From the cell containing the given text, extract its center point as (X, Y) coordinate. 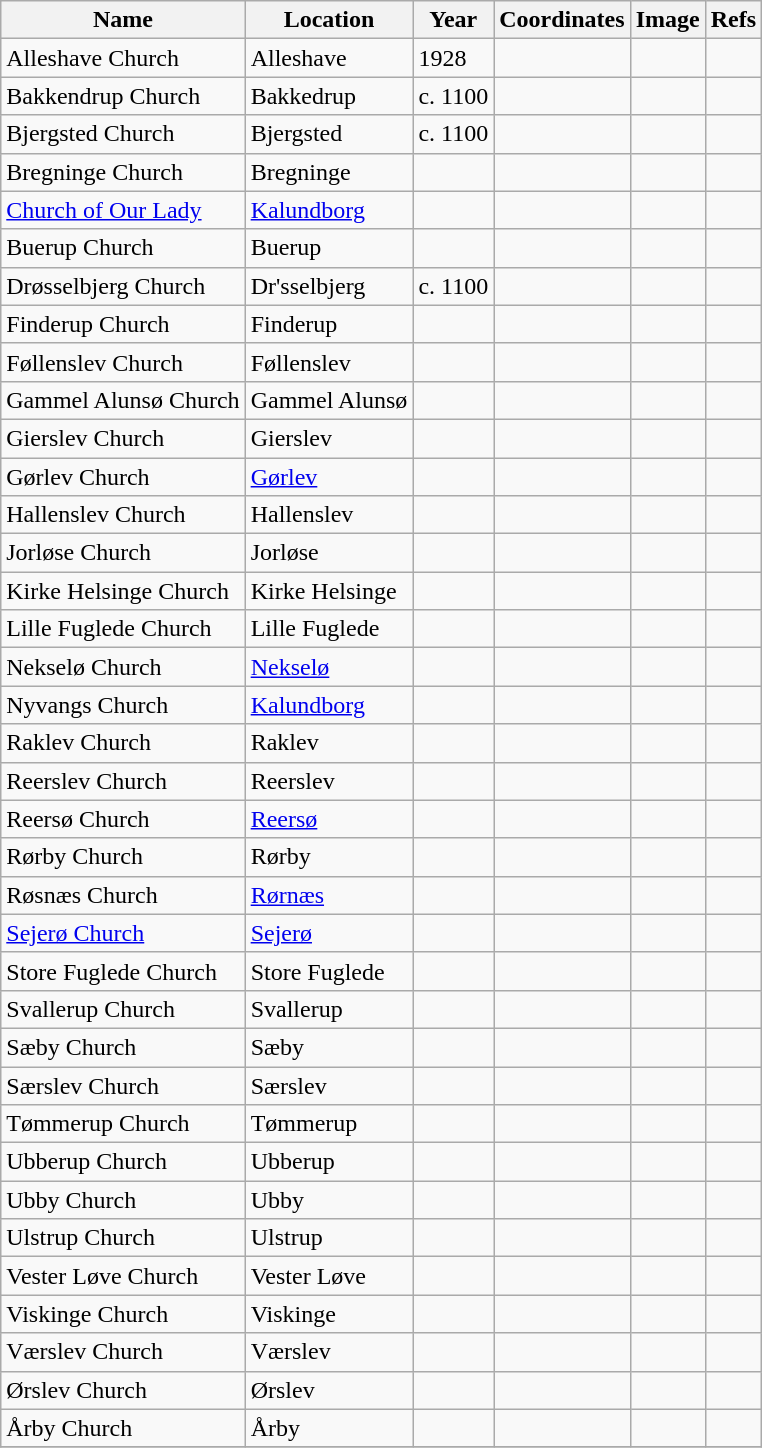
Gammel Alunsø Church (123, 400)
Drøsselbjerg Church (123, 286)
Viskinge Church (123, 1314)
Finderup Church (123, 324)
Føllenslev Church (123, 362)
Tømmerup Church (123, 1124)
Ørslev Church (123, 1390)
Refs (733, 20)
Location (329, 20)
Reersø Church (123, 819)
Store Fuglede Church (123, 971)
Bjergsted (329, 134)
Årby (329, 1428)
Svallerup (329, 1009)
Image (668, 20)
Svallerup Church (123, 1009)
Finderup (329, 324)
Vester Løve (329, 1276)
Årby Church (123, 1428)
Hallenslev (329, 515)
Sæby (329, 1047)
Særslev (329, 1085)
1928 (454, 58)
Værslev Church (123, 1352)
Jorløse Church (123, 553)
Bregninge Church (123, 172)
Gierslev Church (123, 438)
Ubby (329, 1200)
Sæby Church (123, 1047)
Ubby Church (123, 1200)
Store Fuglede (329, 971)
Alleshave Church (123, 58)
Alleshave (329, 58)
Bakkedrup (329, 96)
Gørlev (329, 477)
Buerup (329, 248)
Buerup Church (123, 248)
Gørlev Church (123, 477)
Vester Løve Church (123, 1276)
Lille Fuglede (329, 629)
Gierslev (329, 438)
Church of Our Lady (123, 210)
Reerslev Church (123, 781)
Rørby Church (123, 857)
Ubberup Church (123, 1162)
Viskinge (329, 1314)
Værslev (329, 1352)
Nekselø Church (123, 667)
Gammel Alunsø (329, 400)
Kirke Helsinge (329, 591)
Hallenslev Church (123, 515)
Rørby (329, 857)
Særslev Church (123, 1085)
Coordinates (562, 20)
Bjergsted Church (123, 134)
Reersø (329, 819)
Ulstrup Church (123, 1238)
Røsnæs Church (123, 895)
Kirke Helsinge Church (123, 591)
Ulstrup (329, 1238)
Nyvangs Church (123, 705)
Føllenslev (329, 362)
Nekselø (329, 667)
Name (123, 20)
Year (454, 20)
Sejerø Church (123, 933)
Reerslev (329, 781)
Ørslev (329, 1390)
Sejerø (329, 933)
Rørnæs (329, 895)
Jorløse (329, 553)
Ubberup (329, 1162)
Raklev (329, 743)
Dr'sselbjerg (329, 286)
Lille Fuglede Church (123, 629)
Tømmerup (329, 1124)
Bregninge (329, 172)
Raklev Church (123, 743)
Bakkendrup Church (123, 96)
